For the text-containing cell, return its midpoint in [X, Y] coordinate format. 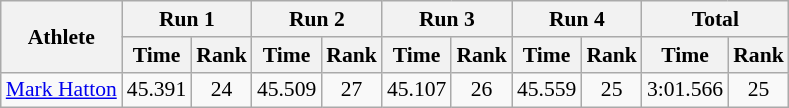
26 [482, 90]
45.391 [156, 90]
27 [352, 90]
Total [716, 19]
Mark Hatton [62, 90]
3:01.566 [685, 90]
45.107 [416, 90]
Athlete [62, 36]
24 [222, 90]
45.559 [546, 90]
Run 4 [577, 19]
Run 2 [317, 19]
45.509 [286, 90]
Run 1 [187, 19]
Run 3 [447, 19]
